Return (x, y) of the center of cell containing provided text 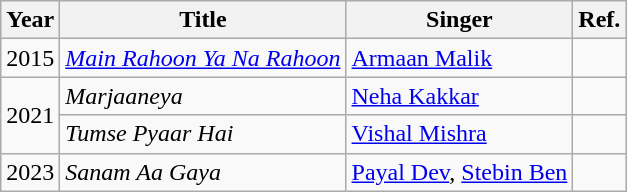
Armaan Malik (460, 58)
2015 (30, 58)
Payal Dev, Stebin Ben (460, 172)
Ref. (600, 20)
Singer (460, 20)
Year (30, 20)
Tumse Pyaar Hai (203, 134)
2021 (30, 115)
Sanam Aa Gaya (203, 172)
Vishal Mishra (460, 134)
Main Rahoon Ya Na Rahoon (203, 58)
2023 (30, 172)
Title (203, 20)
Marjaaneya (203, 96)
Neha Kakkar (460, 96)
